Identify which cell holds the provided text, then report its [x, y] central coordinate. 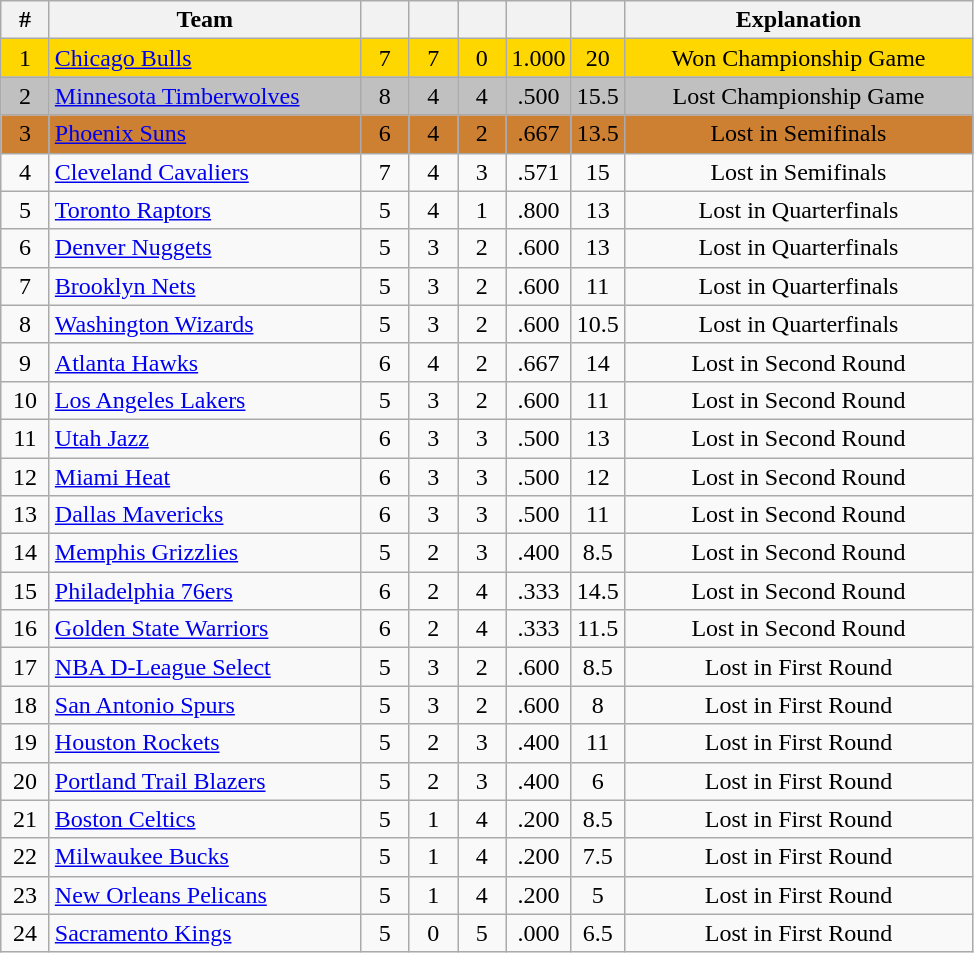
22 [26, 857]
14.5 [598, 591]
.000 [538, 933]
Cleveland Cavaliers [204, 172]
Washington Wizards [204, 324]
Toronto Raptors [204, 210]
Miami Heat [204, 477]
Won Championship Game [798, 58]
New Orleans Pelicans [204, 895]
Denver Nuggets [204, 248]
NBA D-League Select [204, 667]
Los Angeles Lakers [204, 400]
Phoenix Suns [204, 134]
Team [204, 20]
Boston Celtics [204, 819]
11.5 [598, 629]
# [26, 20]
23 [26, 895]
10 [26, 400]
Memphis Grizzlies [204, 553]
San Antonio Spurs [204, 705]
.571 [538, 172]
18 [26, 705]
24 [26, 933]
Houston Rockets [204, 743]
Sacramento Kings [204, 933]
Chicago Bulls [204, 58]
21 [26, 819]
17 [26, 667]
Atlanta Hawks [204, 362]
Philadelphia 76ers [204, 591]
Milwaukee Bucks [204, 857]
13.5 [598, 134]
15.5 [598, 96]
1.000 [538, 58]
10.5 [598, 324]
Brooklyn Nets [204, 286]
7.5 [598, 857]
16 [26, 629]
Utah Jazz [204, 438]
Dallas Mavericks [204, 515]
Portland Trail Blazers [204, 781]
Lost Championship Game [798, 96]
19 [26, 743]
Explanation [798, 20]
6.5 [598, 933]
Minnesota Timberwolves [204, 96]
9 [26, 362]
.800 [538, 210]
Golden State Warriors [204, 629]
